Pinpoint the cell where the given text exists, returning its [x, y] midpoint coordinate. 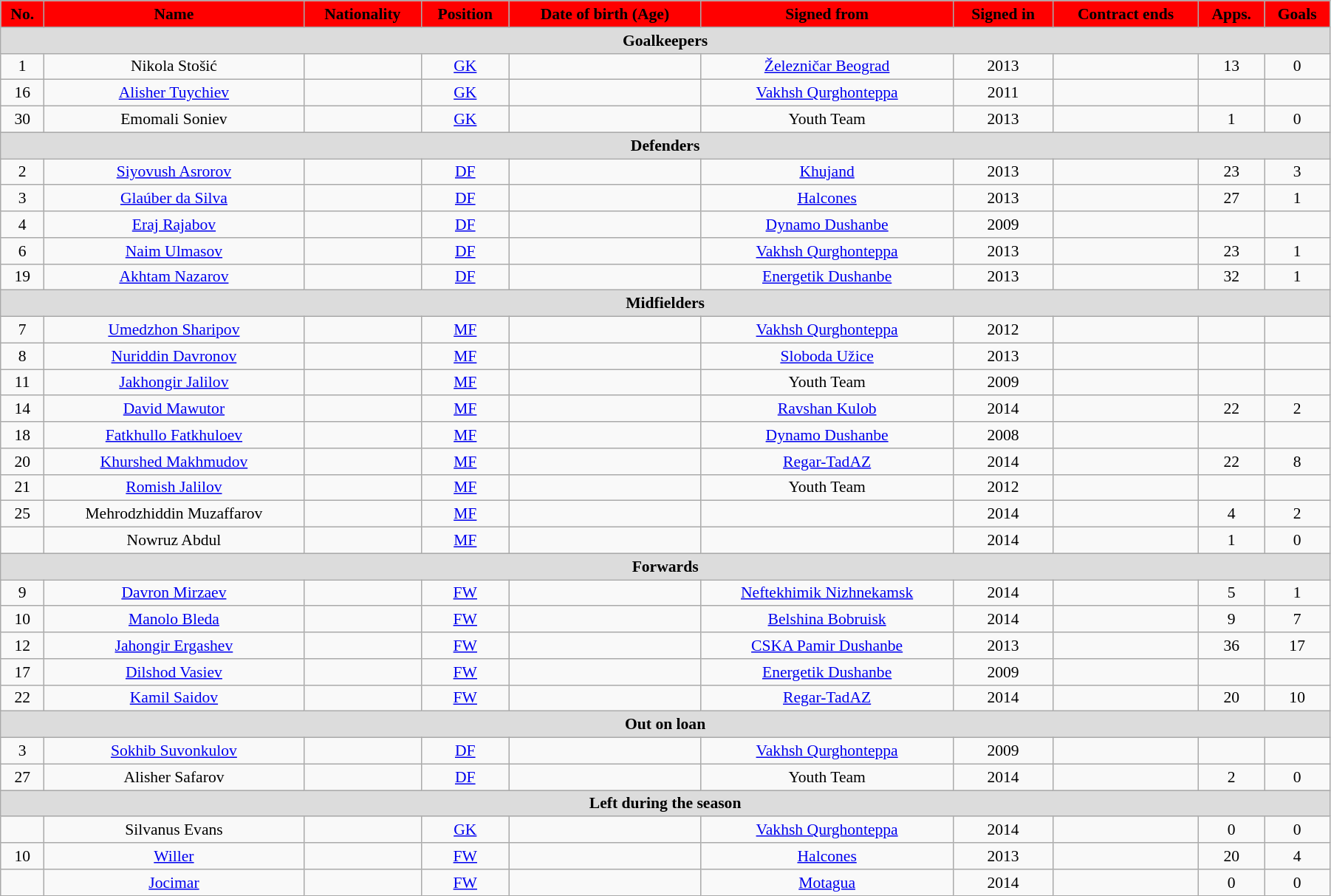
Name [174, 14]
Nationality [362, 14]
Jocimar [174, 883]
32 [1232, 277]
Jahongir Ergashev [174, 646]
Contract ends [1126, 14]
Davron Mirzaev [174, 593]
Alisher Tuychiev [174, 93]
Date of birth (Age) [604, 14]
Nuriddin Davronov [174, 356]
David Mawutor [174, 409]
36 [1232, 646]
Siyovush Asrorov [174, 172]
Belshina Bobruisk [827, 620]
25 [22, 514]
30 [22, 120]
5 [1232, 593]
Umedzhon Sharipov [174, 330]
12 [22, 646]
Position [465, 14]
Jakhongir Jalilov [174, 383]
Železničar Beograd [827, 66]
Khujand [827, 172]
Goals [1297, 14]
Fatkhullo Fatkhuloev [174, 435]
Eraj Rajabov [174, 225]
Out on loan [665, 725]
13 [1232, 66]
Neftekhimik Nizhnekamsk [827, 593]
Akhtam Nazarov [174, 277]
2008 [1003, 435]
Naim Ulmasov [174, 251]
Forwards [665, 567]
Signed from [827, 14]
6 [22, 251]
Signed in [1003, 14]
CSKA Pamir Dushanbe [827, 646]
Apps. [1232, 14]
Glaúber da Silva [174, 199]
Left during the season [665, 804]
Alisher Safarov [174, 777]
14 [22, 409]
Mehrodzhiddin Muzaffarov [174, 514]
19 [22, 277]
Sloboda Užice [827, 356]
Goalkeepers [665, 41]
11 [22, 383]
No. [22, 14]
Willer [174, 856]
21 [22, 488]
Nikola Stošić [174, 66]
Dilshod Vasiev [174, 672]
Kamil Saidov [174, 698]
Silvanus Evans [174, 830]
Romish Jalilov [174, 488]
16 [22, 93]
Nowruz Abdul [174, 541]
Midfielders [665, 304]
Sokhib Suvonkulov [174, 751]
Ravshan Kulob [827, 409]
Emomali Soniev [174, 120]
2011 [1003, 93]
Khurshed Makhmudov [174, 462]
18 [22, 435]
Motagua [827, 883]
Defenders [665, 146]
Manolo Bleda [174, 620]
